From the cell containing the given text, extract its center point as (X, Y) coordinate. 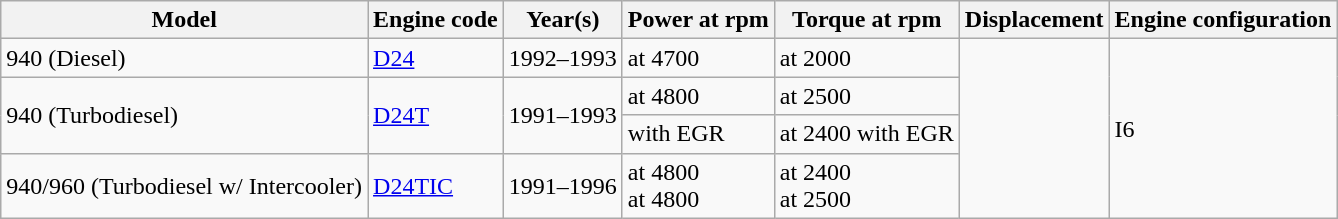
at 4700 (698, 58)
Year(s) (562, 20)
940/960 (Turbodiesel w/ Intercooler) (184, 186)
at 2400 with EGR (866, 134)
Model (184, 20)
D24 (436, 58)
at 4800 at 4800 (698, 186)
I6 (1223, 128)
at 2400 at 2500 (866, 186)
with EGR (698, 134)
at 2000 (866, 58)
Displacement (1034, 20)
940 (Turbodiesel) (184, 115)
D24TIC (436, 186)
1991–1996 (562, 186)
1991–1993 (562, 115)
at 2500 (866, 96)
Engine configuration (1223, 20)
Engine code (436, 20)
D24T (436, 115)
940 (Diesel) (184, 58)
at 4800 (698, 96)
Torque at rpm (866, 20)
1992–1993 (562, 58)
Power at rpm (698, 20)
